Search for the cell housing the specified text and yield its (x, y) center coordinate. 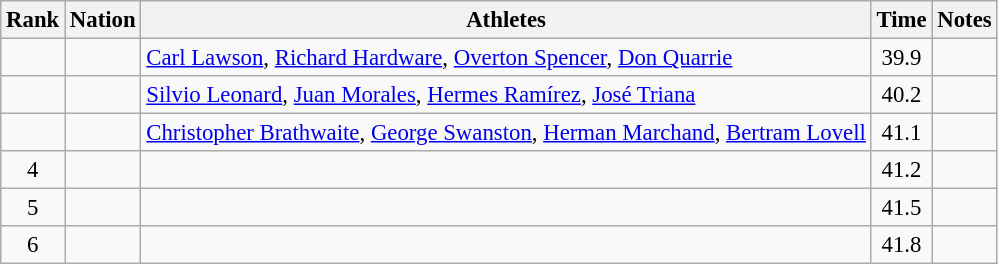
41.2 (902, 170)
4 (33, 170)
41.5 (902, 208)
40.2 (902, 95)
Athletes (506, 20)
Christopher Brathwaite, George Swanston, Herman Marchand, Bertram Lovell (506, 133)
Silvio Leonard, Juan Morales, Hermes Ramírez, José Triana (506, 95)
6 (33, 245)
Time (902, 20)
Nation (103, 20)
Rank (33, 20)
39.9 (902, 58)
Carl Lawson, Richard Hardware, Overton Spencer, Don Quarrie (506, 58)
41.1 (902, 133)
Notes (964, 20)
5 (33, 208)
41.8 (902, 245)
